Output the (X, Y) coordinate of the center of the cell containing the given text.  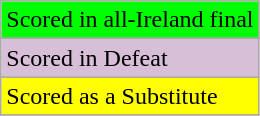
Scored in all-Ireland final (130, 20)
Scored as a Substitute (130, 96)
Scored in Defeat (130, 58)
